Locate the cell with the specified text and output its (x, y) center coordinate. 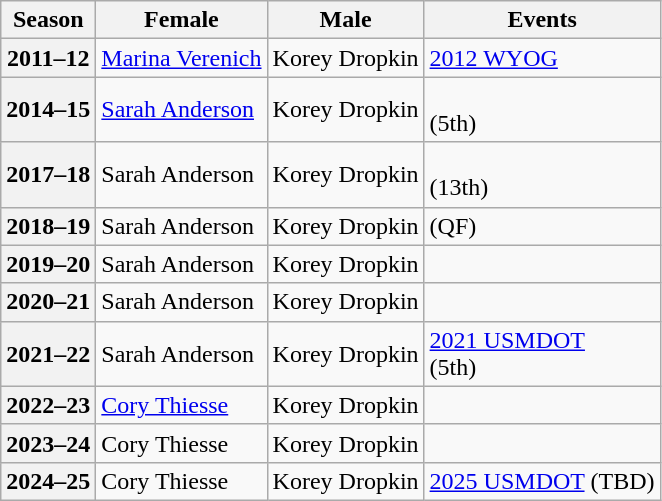
2017–18 (48, 174)
Events (542, 20)
(5th) (542, 110)
2011–12 (48, 58)
Female (182, 20)
2023–24 (48, 443)
2012 WYOG (542, 58)
2018–19 (48, 226)
Marina Verenich (182, 58)
2020–21 (48, 302)
2021 USMDOT (5th) (542, 354)
2022–23 (48, 405)
2021–22 (48, 354)
2024–25 (48, 481)
Season (48, 20)
(QF) (542, 226)
2019–20 (48, 264)
2014–15 (48, 110)
Male (346, 20)
(13th) (542, 174)
2025 USMDOT (TBD) (542, 481)
